Output the (X, Y) coordinate of the center of the cell containing the given text.  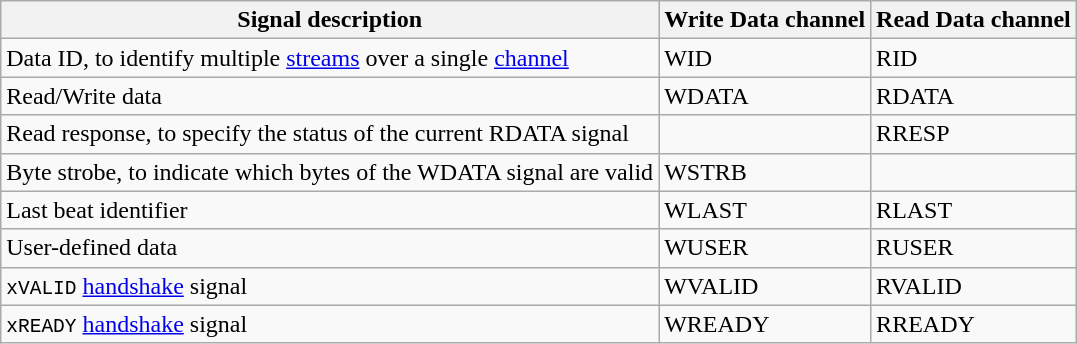
Byte strobe, to indicate which bytes of the WDATA signal are valid (330, 172)
Signal description (330, 20)
RDATA (974, 96)
WVALID (765, 286)
RLAST (974, 210)
Write Data channel (765, 20)
xVALID handshake signal (330, 286)
xREADY handshake signal (330, 324)
Read/Write data (330, 96)
RRESP (974, 134)
WSTRB (765, 172)
Read response, to specify the status of the current RDATA signal (330, 134)
Data ID, to identify multiple streams over a single channel (330, 58)
WLAST (765, 210)
Read Data channel (974, 20)
WREADY (765, 324)
RVALID (974, 286)
WDATA (765, 96)
RUSER (974, 248)
WID (765, 58)
WUSER (765, 248)
RREADY (974, 324)
Last beat identifier (330, 210)
User-defined data (330, 248)
RID (974, 58)
